Return (x, y) of the center of cell containing provided text 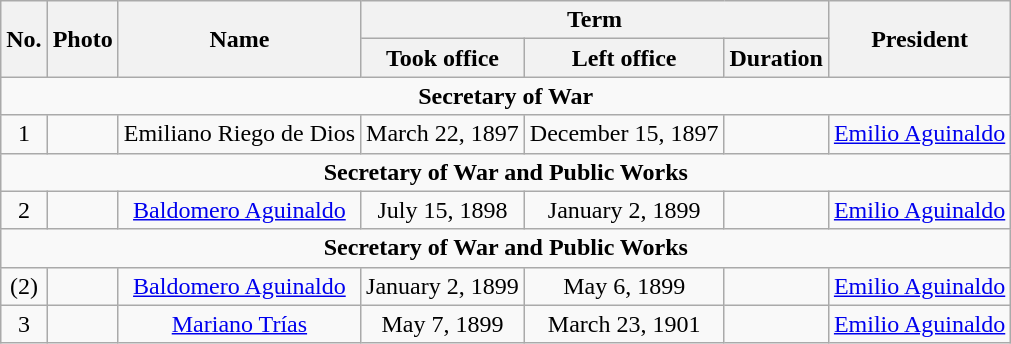
1 (24, 134)
2 (24, 210)
3 (24, 324)
March 22, 1897 (443, 134)
Mariano Trías (239, 324)
March 23, 1901 (624, 324)
Took office (443, 58)
Secretary of War (506, 96)
Emiliano Riego de Dios (239, 134)
Photo (82, 39)
July 15, 1898 (443, 210)
Duration (776, 58)
December 15, 1897 (624, 134)
May 6, 1899 (624, 286)
Name (239, 39)
President (919, 39)
Left office (624, 58)
May 7, 1899 (443, 324)
No. (24, 39)
Term (595, 20)
(2) (24, 286)
